Pinpoint the cell where the given text exists, returning its [X, Y] midpoint coordinate. 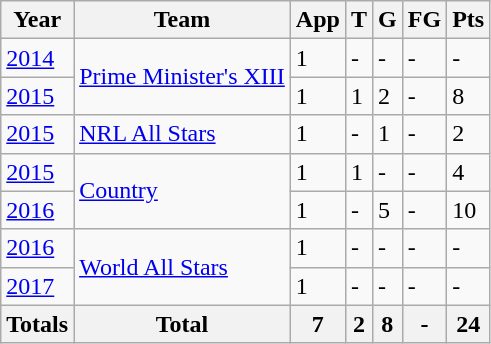
Country [182, 191]
NRL All Stars [182, 134]
7 [318, 324]
Total [182, 324]
App [318, 20]
FG [424, 20]
10 [468, 210]
Pts [468, 20]
Year [38, 20]
4 [468, 172]
Totals [38, 324]
2014 [38, 58]
Team [182, 20]
G [387, 20]
5 [387, 210]
Prime Minister's XIII [182, 77]
24 [468, 324]
World All Stars [182, 267]
T [358, 20]
2017 [38, 286]
